Output the [X, Y] coordinate of the center of the cell containing the given text.  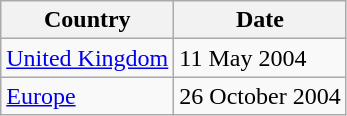
26 October 2004 [260, 96]
Country [88, 20]
Date [260, 20]
11 May 2004 [260, 58]
United Kingdom [88, 58]
Europe [88, 96]
